For the text-containing cell, return its midpoint in (x, y) coordinate format. 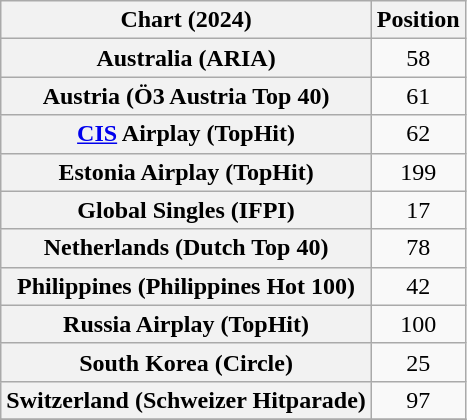
Chart (2024) (186, 20)
Austria (Ö3 Austria Top 40) (186, 96)
42 (418, 286)
Estonia Airplay (TopHit) (186, 172)
Russia Airplay (TopHit) (186, 324)
Australia (ARIA) (186, 58)
South Korea (Circle) (186, 362)
Global Singles (IFPI) (186, 210)
Switzerland (Schweizer Hitparade) (186, 400)
58 (418, 58)
62 (418, 134)
Position (418, 20)
78 (418, 248)
100 (418, 324)
61 (418, 96)
CIS Airplay (TopHit) (186, 134)
199 (418, 172)
Philippines (Philippines Hot 100) (186, 286)
17 (418, 210)
Netherlands (Dutch Top 40) (186, 248)
25 (418, 362)
97 (418, 400)
